Return the [x, y] coordinate for the center point of the cell that contains the specified text.  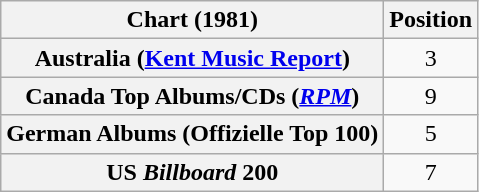
Canada Top Albums/CDs (RPM) [192, 96]
Chart (1981) [192, 20]
Australia (Kent Music Report) [192, 58]
5 [431, 134]
9 [431, 96]
Position [431, 20]
German Albums (Offizielle Top 100) [192, 134]
7 [431, 172]
US Billboard 200 [192, 172]
3 [431, 58]
